Scan for the cell matching the given text and deliver its (x, y) coordinate at center. 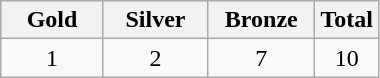
Gold (52, 20)
Total (347, 20)
10 (347, 58)
Silver (155, 20)
7 (262, 58)
2 (155, 58)
1 (52, 58)
Bronze (262, 20)
